Capture the cell that displays the provided text and extract its (X, Y) central coordinate. 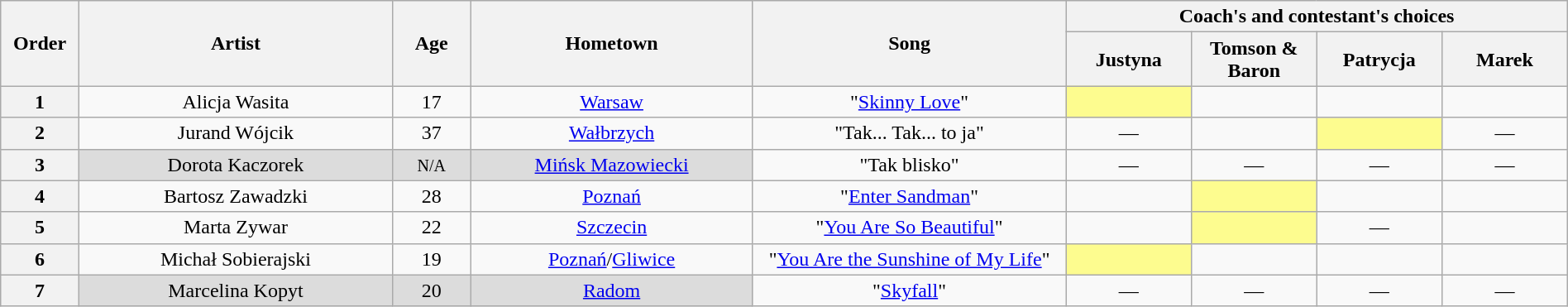
Song (910, 43)
"Tak... Tak... to ja" (910, 133)
37 (432, 133)
"You Are So Beautiful" (910, 228)
"Tak blisko" (910, 165)
1 (40, 102)
Jurand Wójcik (235, 133)
5 (40, 228)
17 (432, 102)
Hometown (612, 43)
Wałbrzych (612, 133)
Age (432, 43)
Justyna (1129, 60)
3 (40, 165)
Poznań/Gliwice (612, 259)
28 (432, 196)
"You Are the Sunshine of My Life" (910, 259)
"Skinny Love" (910, 102)
Bartosz Zawadzki (235, 196)
22 (432, 228)
20 (432, 290)
Marek (1505, 60)
N/A (432, 165)
Marta Zywar (235, 228)
Michał Sobierajski (235, 259)
19 (432, 259)
7 (40, 290)
2 (40, 133)
Artist (235, 43)
Alicja Wasita (235, 102)
Marcelina Kopyt (235, 290)
Coach's and contestant's choices (1317, 17)
Order (40, 43)
Tomson & Baron (1255, 60)
6 (40, 259)
"Skyfall" (910, 290)
Szczecin (612, 228)
Warsaw (612, 102)
Dorota Kaczorek (235, 165)
Radom (612, 290)
4 (40, 196)
Poznań (612, 196)
Patrycja (1379, 60)
"Enter Sandman" (910, 196)
Mińsk Mazowiecki (612, 165)
